Return (X, Y) of the center of cell containing provided text 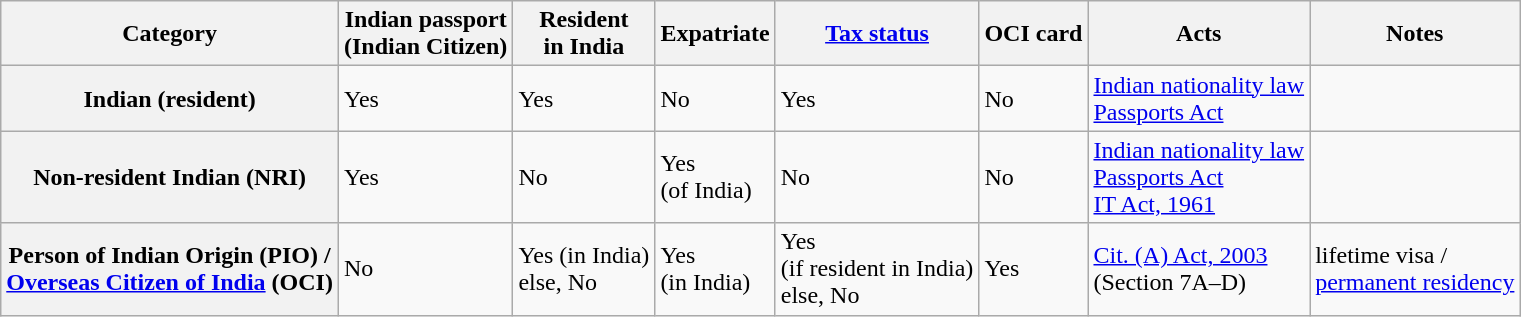
Yes (in India) (715, 269)
Cit. (A) Act, 2003(Section 7A–D) (1199, 269)
Yes (in India)else, No (584, 269)
Notes (1415, 34)
Yes (of India) (715, 177)
Indian passport(Indian Citizen) (425, 34)
Indian (resident) (170, 98)
Acts (1199, 34)
Tax status (877, 34)
Expatriate (715, 34)
OCI card (1034, 34)
Non-resident Indian (NRI) (170, 177)
Indian nationality lawPassports Act (1199, 98)
Resident in India (584, 34)
Indian nationality lawPassports ActIT Act, 1961 (1199, 177)
lifetime visa /permanent residency (1415, 269)
Yes (if resident in India)else, No (877, 269)
Category (170, 34)
Person of Indian Origin (PIO) /Overseas Citizen of India (OCI) (170, 269)
